Identify which cell holds the provided text, then report its [x, y] central coordinate. 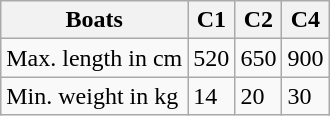
20 [258, 96]
Boats [94, 20]
650 [258, 58]
Max. length in cm [94, 58]
Min. weight in kg [94, 96]
C1 [212, 20]
14 [212, 96]
520 [212, 58]
30 [306, 96]
C4 [306, 20]
900 [306, 58]
C2 [258, 20]
